Extract the [x, y] coordinate from the center of the cell holding the provided text.  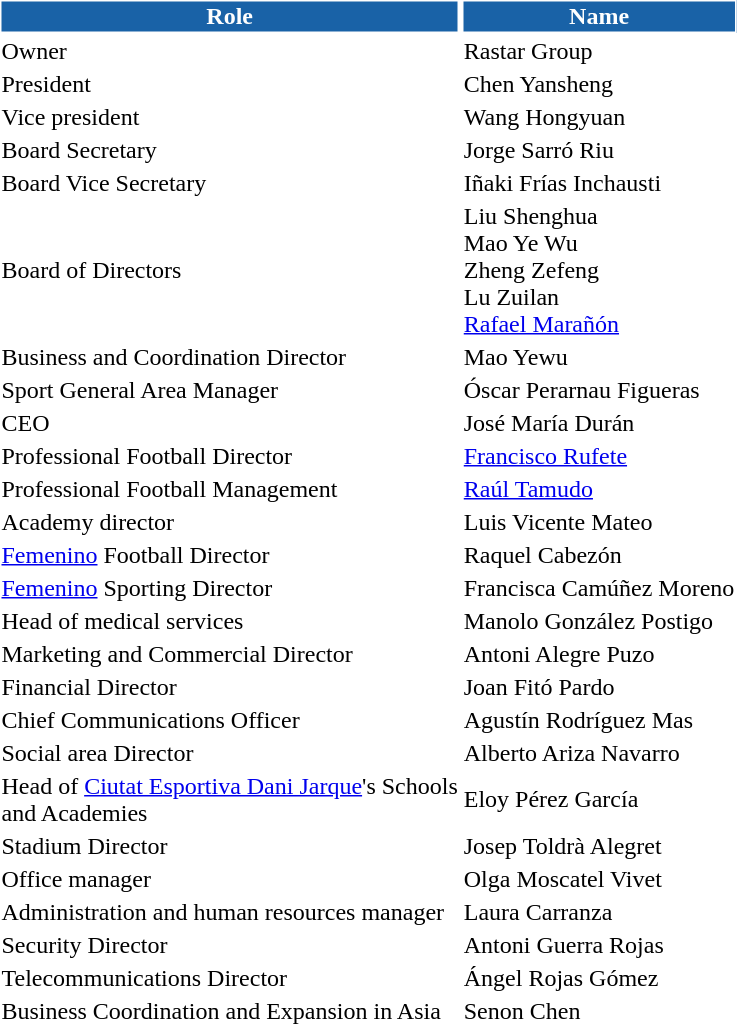
Administration and human resources manager [230, 912]
Liu Shenghua Mao Ye Wu Zheng Zefeng Lu Zuilan Rafael Marañón [599, 270]
CEO [230, 423]
Rastar Group [599, 51]
Iñaki Frías Inchausti [599, 183]
Board of Directors [230, 270]
Joan Fitó Pardo [599, 687]
Head of Ciutat Esportiva Dani Jarque's Schoolsand Academies [230, 800]
Josep Toldrà Alegret [599, 846]
Vice president [230, 117]
Head of medical services [230, 621]
Eloy Pérez García [599, 800]
Femenino Sporting Director [230, 588]
Professional Football Management [230, 489]
Jorge Sarró Riu [599, 150]
Femenino Football Director [230, 555]
Alberto Ariza Navarro [599, 753]
Luis Vicente Mateo [599, 522]
Francisco Rufete [599, 456]
President [230, 84]
Marketing and Commercial Director [230, 654]
Professional Football Director [230, 456]
Board Secretary [230, 150]
Business and Coordination Director [230, 357]
Laura Carranza [599, 912]
Manolo González Postigo [599, 621]
Owner [230, 51]
Role [230, 16]
José María Durán [599, 423]
Agustín Rodríguez Mas [599, 720]
Wang Hongyuan [599, 117]
Antoni Alegre Puzo [599, 654]
Office manager [230, 879]
Mao Yewu [599, 357]
Social area Director [230, 753]
Raquel Cabezón [599, 555]
Stadium Director [230, 846]
Antoni Guerra Rojas [599, 945]
Ángel Rojas Gómez [599, 978]
Óscar Perarnau Figueras [599, 390]
Security Director [230, 945]
Chief Communications Officer [230, 720]
Name [599, 16]
Sport General Area Manager [230, 390]
Chen Yansheng [599, 84]
Board Vice Secretary [230, 183]
Telecommunications Director [230, 978]
Financial Director [230, 687]
Academy director [230, 522]
Olga Moscatel Vivet [599, 879]
Francisca Camúñez Moreno [599, 588]
Raúl Tamudo [599, 489]
